Return (x, y) of the center of cell containing provided text 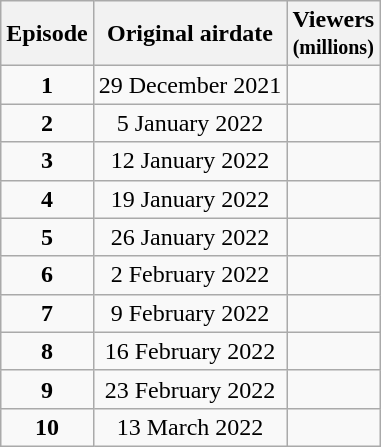
12 January 2022 (190, 161)
8 (47, 351)
2 (47, 123)
1 (47, 85)
Viewers(millions) (334, 34)
26 January 2022 (190, 237)
4 (47, 199)
Original airdate (190, 34)
29 December 2021 (190, 85)
13 March 2022 (190, 427)
3 (47, 161)
7 (47, 313)
23 February 2022 (190, 389)
2 February 2022 (190, 275)
5 January 2022 (190, 123)
6 (47, 275)
9 (47, 389)
10 (47, 427)
5 (47, 237)
9 February 2022 (190, 313)
19 January 2022 (190, 199)
Episode (47, 34)
16 February 2022 (190, 351)
